Find where the given text appears and provide that cell's center as [x, y] coordinate. 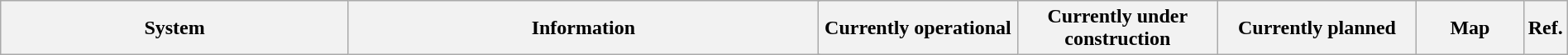
Map [1470, 28]
Information [583, 28]
System [175, 28]
Currently operational [918, 28]
Currently under construction [1117, 28]
Currently planned [1317, 28]
Ref. [1545, 28]
